Return the (X, Y) coordinate for the center point of the cell that contains the specified text.  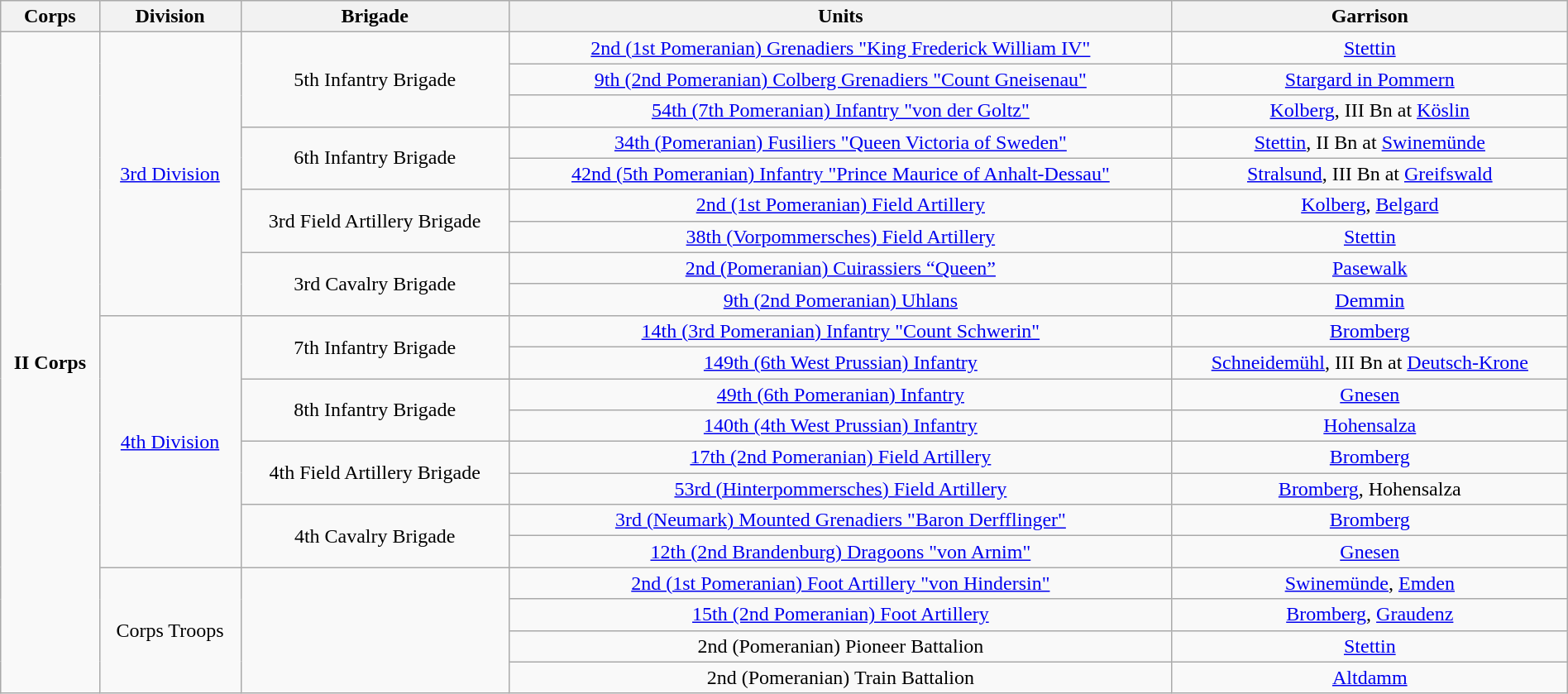
Demmin (1370, 299)
4th Cavalry Brigade (375, 536)
Units (840, 17)
9th (2nd Pomeranian) Uhlans (840, 299)
II Corps (50, 362)
Stralsund, III Bn at Greifswald (1370, 174)
49th (6th Pomeranian) Infantry (840, 395)
53rd (Hinterpommersches) Field Artillery (840, 489)
3rd Field Artillery Brigade (375, 221)
3rd Division (170, 174)
Schneidemühl, III Bn at Deutsch-Krone (1370, 362)
38th (Vorpommersches) Field Artillery (840, 237)
Bromberg, Graudenz (1370, 615)
8th Infantry Brigade (375, 410)
12th (2nd Brandenburg) Dragoons "von Arnim" (840, 552)
4th Division (170, 441)
140th (4th West Prussian) Infantry (840, 426)
7th Infantry Brigade (375, 347)
2nd (1st Pomeranian) Foot Artillery "von Hindersin" (840, 583)
Swinemünde, Emden (1370, 583)
149th (6th West Prussian) Infantry (840, 362)
42nd (5th Pomeranian) Infantry "Prince Maurice of Anhalt-Dessau" (840, 174)
2nd (Pomeranian) Train Battalion (840, 677)
Brigade (375, 17)
2nd (1st Pomeranian) Field Artillery (840, 205)
34th (Pomeranian) Fusiliers "Queen Victoria of Sweden" (840, 142)
5th Infantry Brigade (375, 79)
Bromberg, Hohensalza (1370, 489)
2nd (1st Pomeranian) Grenadiers "King Frederick William IV" (840, 48)
Division (170, 17)
Corps Troops (170, 630)
Garrison (1370, 17)
Stargard in Pommern (1370, 79)
2nd (Pomeranian) Cuirassiers “Queen” (840, 268)
54th (7th Pomeranian) Infantry "von der Goltz" (840, 111)
2nd (Pomeranian) Pioneer Battalion (840, 646)
Kolberg, Belgard (1370, 205)
Stettin, II Bn at Swinemünde (1370, 142)
9th (2nd Pomeranian) Colberg Grenadiers "Count Gneisenau" (840, 79)
14th (3rd Pomeranian) Infantry "Count Schwerin" (840, 331)
Pasewalk (1370, 268)
3rd (Neumark) Mounted Grenadiers "Baron Derfflinger" (840, 520)
Altdamm (1370, 677)
17th (2nd Pomeranian) Field Artillery (840, 457)
Kolberg, III Bn at Köslin (1370, 111)
15th (2nd Pomeranian) Foot Artillery (840, 615)
Hohensalza (1370, 426)
3rd Cavalry Brigade (375, 284)
Corps (50, 17)
6th Infantry Brigade (375, 158)
4th Field Artillery Brigade (375, 473)
